Scan for the cell matching the given text and deliver its [x, y] coordinate at center. 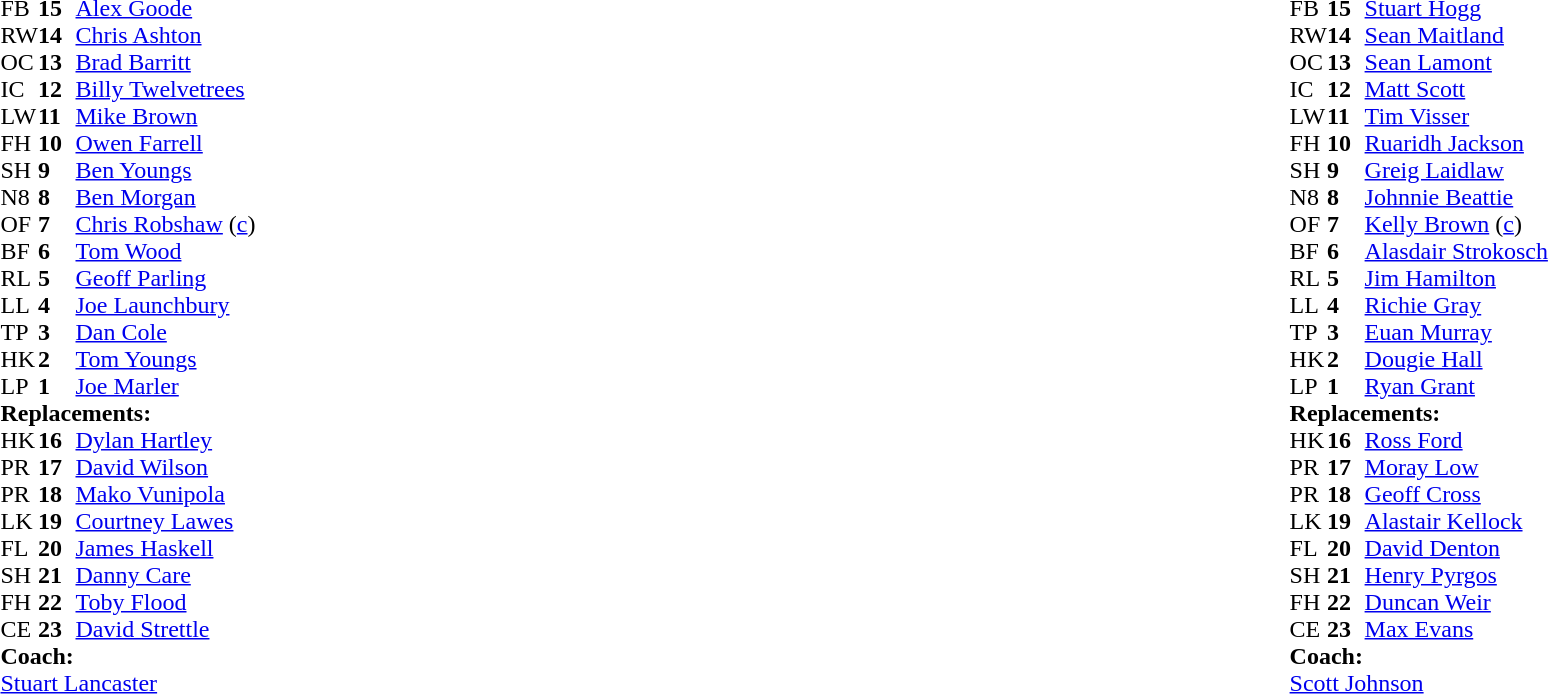
David Wilson [166, 468]
Joe Marler [166, 386]
Tom Wood [166, 252]
Alastair Kellock [1456, 522]
Tim Visser [1456, 116]
Joe Launchbury [166, 306]
Sean Maitland [1456, 36]
Geoff Cross [1456, 494]
Mike Brown [166, 116]
Max Evans [1456, 630]
Ben Youngs [166, 170]
Tom Youngs [166, 360]
Courtney Lawes [166, 522]
Dougie Hall [1456, 360]
Henry Pyrgos [1456, 576]
Johnnie Beattie [1456, 198]
Matt Scott [1456, 90]
Dylan Hartley [166, 440]
Danny Care [166, 576]
Brad Barritt [166, 62]
Chris Ashton [166, 36]
Toby Flood [166, 602]
Owen Farrell [166, 144]
Dan Cole [166, 332]
Chris Robshaw (c) [166, 224]
Geoff Parling [166, 278]
Ross Ford [1456, 440]
Ruaridh Jackson [1456, 144]
Ryan Grant [1456, 386]
Sean Lamont [1456, 62]
Greig Laidlaw [1456, 170]
David Denton [1456, 548]
Kelly Brown (c) [1456, 224]
James Haskell [166, 548]
Richie Gray [1456, 306]
Euan Murray [1456, 332]
Duncan Weir [1456, 602]
Jim Hamilton [1456, 278]
Billy Twelvetrees [166, 90]
Mako Vunipola [166, 494]
Moray Low [1456, 468]
David Strettle [166, 630]
Ben Morgan [166, 198]
Alasdair Strokosch [1456, 252]
